Determine the (X, Y) coordinate at the center of the cell enclosing the given text.  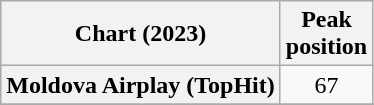
Moldova Airplay (TopHit) (141, 85)
67 (326, 85)
Chart (2023) (141, 34)
Peakposition (326, 34)
